Capture the cell that displays the provided text and extract its [X, Y] central coordinate. 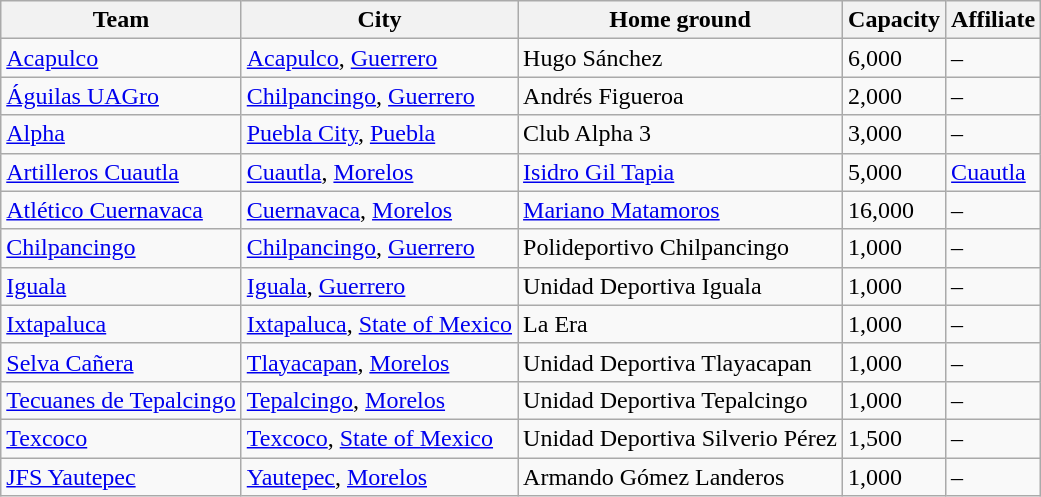
Iguala, Guerrero [379, 286]
Yautepec, Morelos [379, 477]
3,000 [894, 134]
Unidad Deportiva Iguala [680, 286]
Iguala [121, 286]
Cuautla, Morelos [379, 172]
1,500 [894, 438]
Atlético Cuernavaca [121, 210]
Unidad Deportiva Tlayacapan [680, 362]
Affiliate [994, 20]
Unidad Deportiva Tepalcingo [680, 400]
Isidro Gil Tapia [680, 172]
Artilleros Cuautla [121, 172]
Alpha [121, 134]
Selva Cañera [121, 362]
Puebla City, Puebla [379, 134]
Tepalcingo, Morelos [379, 400]
Chilpancingo [121, 248]
City [379, 20]
Acapulco [121, 58]
Andrés Figueroa [680, 96]
Cuautla [994, 172]
La Era [680, 324]
Águilas UAGro [121, 96]
Hugo Sánchez [680, 58]
Texcoco [121, 438]
Unidad Deportiva Silverio Pérez [680, 438]
Ixtapaluca, State of Mexico [379, 324]
2,000 [894, 96]
Polideportivo Chilpancingo [680, 248]
Ixtapaluca [121, 324]
6,000 [894, 58]
JFS Yautepec [121, 477]
Tecuanes de Tepalcingo [121, 400]
Texcoco, State of Mexico [379, 438]
Acapulco, Guerrero [379, 58]
5,000 [894, 172]
16,000 [894, 210]
Armando Gómez Landeros [680, 477]
Tlayacapan, Morelos [379, 362]
Club Alpha 3 [680, 134]
Home ground [680, 20]
Cuernavaca, Morelos [379, 210]
Mariano Matamoros [680, 210]
Capacity [894, 20]
Team [121, 20]
